Output the [X, Y] coordinate of the center of the cell containing the given text.  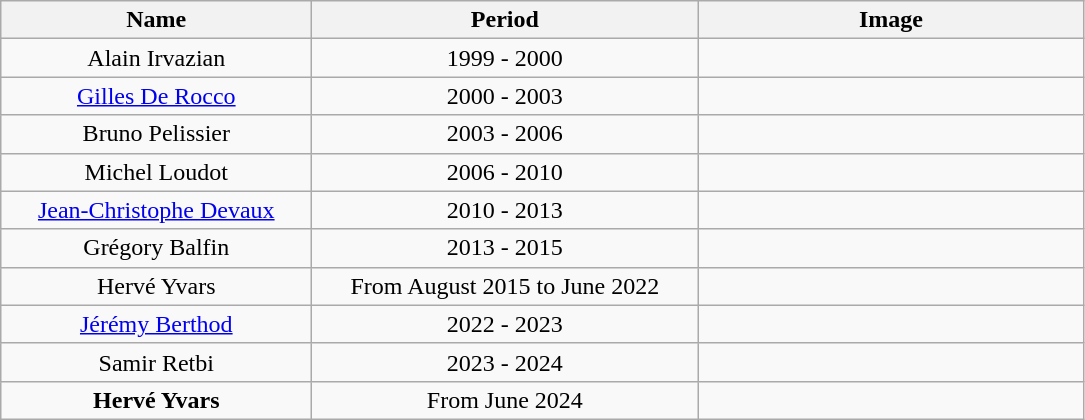
2022 - 2023 [505, 324]
Name [156, 20]
Grégory Balfin [156, 248]
2013 - 2015 [505, 248]
2023 - 2024 [505, 362]
Jérémy Berthod [156, 324]
1999 - 2000 [505, 58]
Michel Loudot [156, 172]
Jean-Christophe Devaux [156, 210]
Samir Retbi [156, 362]
Gilles De Rocco [156, 96]
Alain Irvazian [156, 58]
Bruno Pelissier [156, 134]
Period [505, 20]
Image [891, 20]
2006 - 2010 [505, 172]
2010 - 2013 [505, 210]
2000 - 2003 [505, 96]
From August 2015 to June 2022 [505, 286]
2003 - 2006 [505, 134]
From June 2024 [505, 400]
